Provide the [X, Y] coordinate of the cell's center where the given text is located.  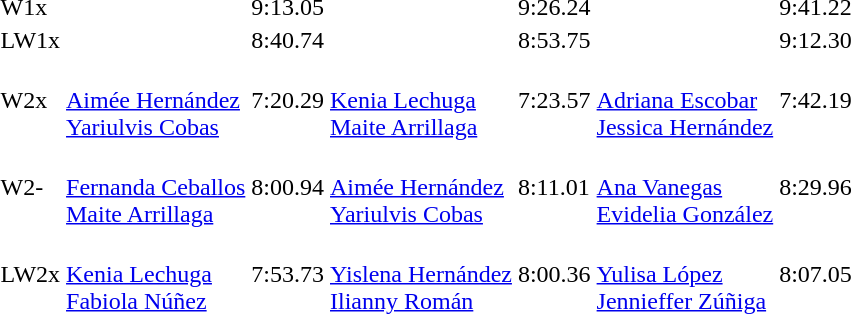
7:20.29 [288, 100]
8:40.74 [288, 40]
8:00.94 [288, 187]
Kenia LechugaMaite Arrillaga [422, 100]
Fernanda CeballosMaite Arrillaga [156, 187]
Ana VanegasEvidelia González [685, 187]
8:11.01 [554, 187]
8:53.75 [554, 40]
7:23.57 [554, 100]
Adriana EscobarJessica Hernández [685, 100]
